Provide the (X, Y) coordinate of the cell's center where the given text is located.  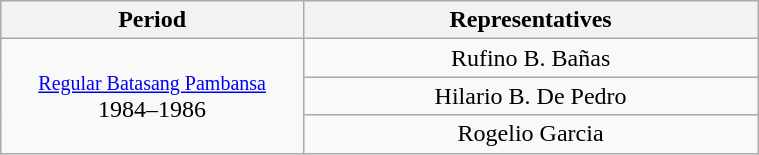
Rufino B. Bañas (530, 58)
Representatives (530, 20)
Rogelio Garcia (530, 134)
Regular Batasang Pambansa1984–1986 (152, 96)
Period (152, 20)
Hilario B. De Pedro (530, 96)
